Extract the (X, Y) coordinate from the center of the cell holding the provided text.  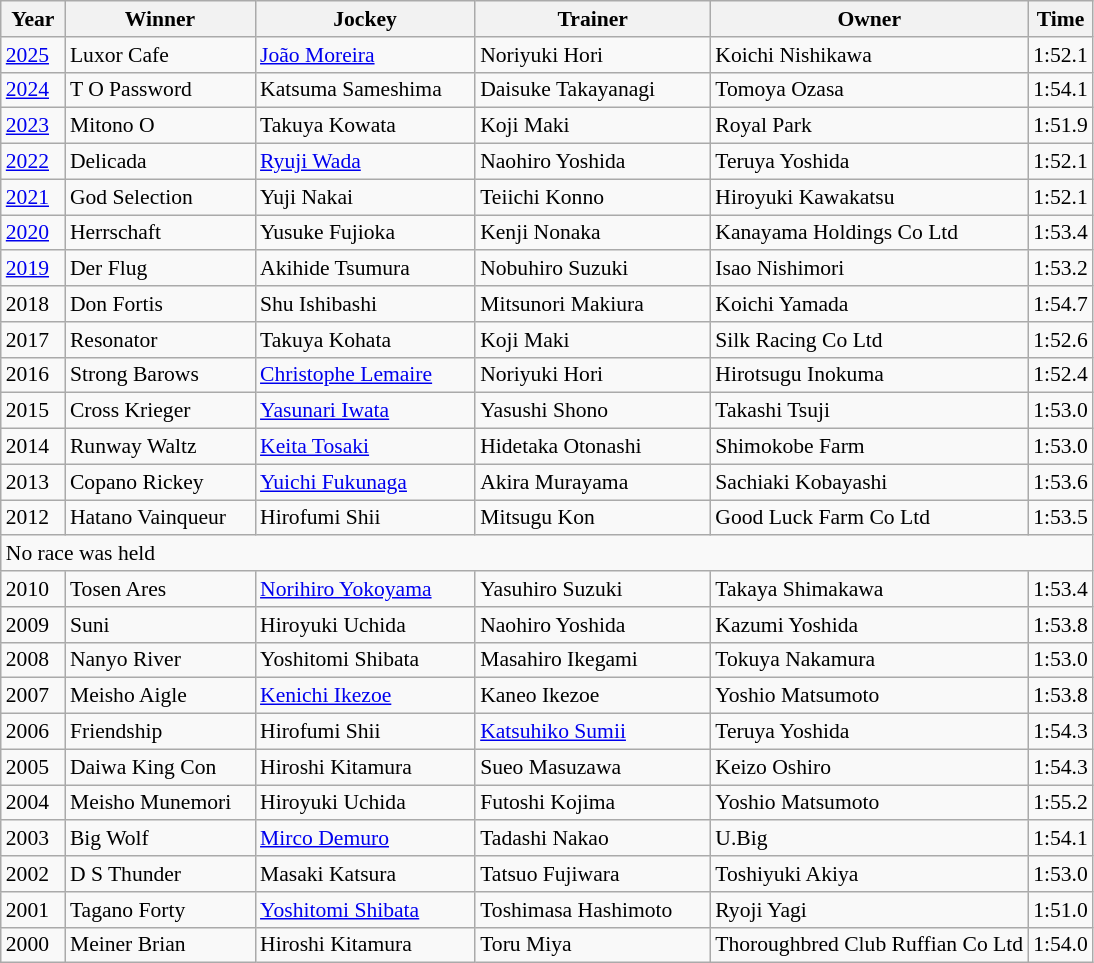
Tomoya Ozasa (869, 90)
Sachiaki Kobayashi (869, 482)
Ryoji Yagi (869, 910)
Herrschaft (160, 233)
1:53.6 (1060, 482)
Koichi Yamada (869, 304)
Shimokobe Farm (869, 447)
2018 (33, 304)
Resonator (160, 340)
2020 (33, 233)
Luxor Cafe (160, 55)
2014 (33, 447)
Hidetaka Otonashi (592, 447)
Der Flug (160, 269)
Tosen Ares (160, 589)
Daiwa King Con (160, 767)
1:51.0 (1060, 910)
Meisho Munemori (160, 803)
Strong Barows (160, 375)
2022 (33, 162)
2019 (33, 269)
Winner (160, 19)
2007 (33, 696)
Cross Krieger (160, 411)
1:51.9 (1060, 126)
2017 (33, 340)
Mitsunori Makiura (592, 304)
Time (1060, 19)
2010 (33, 589)
Yasunari Iwata (365, 411)
Sueo Masuzawa (592, 767)
Tadashi Nakao (592, 839)
Akira Murayama (592, 482)
No race was held (547, 554)
God Selection (160, 197)
2012 (33, 518)
Kanayama Holdings Co Ltd (869, 233)
Hiroyuki Kawakatsu (869, 197)
Yasushi Shono (592, 411)
Trainer (592, 19)
2016 (33, 375)
1:52.4 (1060, 375)
Hirotsugu Inokuma (869, 375)
2002 (33, 874)
2021 (33, 197)
Don Fortis (160, 304)
Nanyo River (160, 660)
Mitono O (160, 126)
T O Password (160, 90)
Katsuma Sameshima (365, 90)
Takashi Tsuji (869, 411)
Takaya Shimakawa (869, 589)
D S Thunder (160, 874)
Ryuji Wada (365, 162)
2013 (33, 482)
Kazumi Yoshida (869, 625)
1:52.6 (1060, 340)
Meiner Brian (160, 945)
Christophe Lemaire (365, 375)
Toshiyuki Akiya (869, 874)
Isao Nishimori (869, 269)
Runway Waltz (160, 447)
Keita Tosaki (365, 447)
Koichi Nishikawa (869, 55)
2025 (33, 55)
Yusuke Fujioka (365, 233)
2003 (33, 839)
Good Luck Farm Co Ltd (869, 518)
Yasuhiro Suzuki (592, 589)
Toshimasa Hashimoto (592, 910)
Meisho Aigle (160, 696)
Norihiro Yokoyama (365, 589)
U.Big (869, 839)
Thoroughbred Club Ruffian Co Ltd (869, 945)
1:55.2 (1060, 803)
Keizo Oshiro (869, 767)
Kenichi Ikezoe (365, 696)
Mirco Demuro (365, 839)
Teiichi Konno (592, 197)
Katsuhiko Sumii (592, 732)
Shu Ishibashi (365, 304)
Suni (160, 625)
Nobuhiro Suzuki (592, 269)
Takuya Kowata (365, 126)
2001 (33, 910)
1:53.2 (1060, 269)
Takuya Kohata (365, 340)
2015 (33, 411)
Mitsugu Kon (592, 518)
Delicada (160, 162)
Yuji Nakai (365, 197)
1:53.5 (1060, 518)
Tagano Forty (160, 910)
2024 (33, 90)
2005 (33, 767)
Masaki Katsura (365, 874)
Friendship (160, 732)
Royal Park (869, 126)
Daisuke Takayanagi (592, 90)
Jockey (365, 19)
2023 (33, 126)
Kenji Nonaka (592, 233)
Owner (869, 19)
1:54.7 (1060, 304)
2008 (33, 660)
Futoshi Kojima (592, 803)
2000 (33, 945)
1:54.0 (1060, 945)
Year (33, 19)
Kaneo Ikezoe (592, 696)
2004 (33, 803)
João Moreira (365, 55)
Silk Racing Co Ltd (869, 340)
Masahiro Ikegami (592, 660)
Tokuya Nakamura (869, 660)
Yuichi Fukunaga (365, 482)
Copano Rickey (160, 482)
2006 (33, 732)
Big Wolf (160, 839)
2009 (33, 625)
Akihide Tsumura (365, 269)
Hatano Vainqueur (160, 518)
Toru Miya (592, 945)
Tatsuo Fujiwara (592, 874)
